Extract the [x, y] coordinate from the center of the cell holding the provided text.  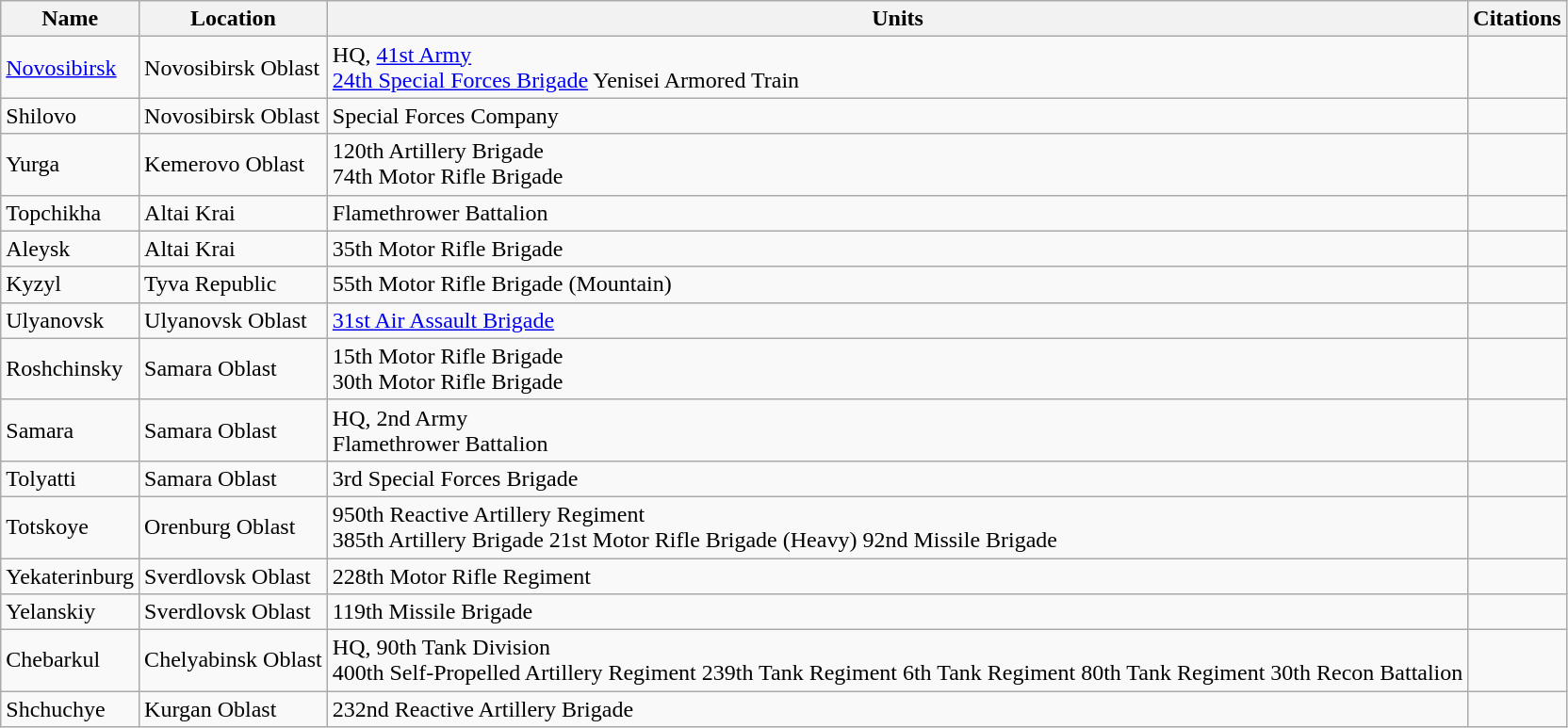
HQ, 41st Army24th Special Forces Brigade Yenisei Armored Train [897, 68]
119th Missile Brigade [897, 612]
Name [70, 19]
950th Reactive Artillery Regiment385th Artillery Brigade 21st Motor Rifle Brigade (Heavy) 92nd Missile Brigade [897, 527]
35th Motor Rifle Brigade [897, 249]
Special Forces Company [897, 116]
Location [234, 19]
Novosibirsk [70, 68]
3rd Special Forces Brigade [897, 478]
228th Motor Rifle Regiment [897, 575]
Chelyabinsk Oblast [234, 661]
Orenburg Oblast [234, 527]
Aleysk [70, 249]
Roshchinsky [70, 369]
Units [897, 19]
Shchuchye [70, 709]
Totskoye [70, 527]
Chebarkul [70, 661]
Citations [1517, 19]
Yelanskiy [70, 612]
HQ, 2nd ArmyFlamethrower Battalion [897, 429]
Yurga [70, 164]
Topchikha [70, 213]
Tyva Republic [234, 284]
15th Motor Rifle Brigade30th Motor Rifle Brigade [897, 369]
Samara [70, 429]
Kurgan Oblast [234, 709]
Yekaterinburg [70, 575]
31st Air Assault Brigade [897, 320]
Kyzyl [70, 284]
Kemerovo Oblast [234, 164]
Tolyatti [70, 478]
Shilovo [70, 116]
232nd Reactive Artillery Brigade [897, 709]
Ulyanovsk [70, 320]
Ulyanovsk Oblast [234, 320]
120th Artillery Brigade74th Motor Rifle Brigade [897, 164]
55th Motor Rifle Brigade (Mountain) [897, 284]
Flamethrower Battalion [897, 213]
HQ, 90th Tank Division400th Self-Propelled Artillery Regiment 239th Tank Regiment 6th Tank Regiment 80th Tank Regiment 30th Recon Battalion [897, 661]
